Provide the (X, Y) coordinate of the cell's center where the given text is located.  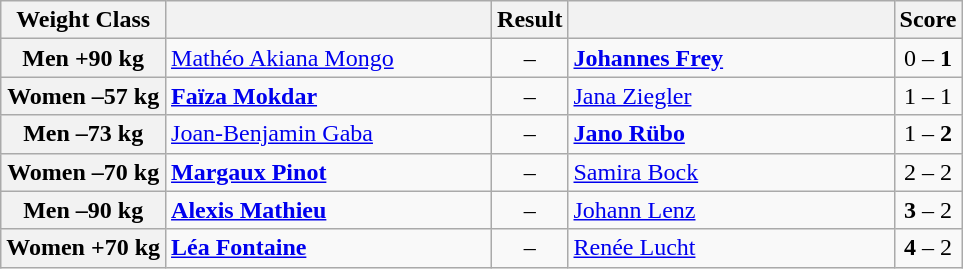
Samira Bock (731, 172)
Jano Rübo (731, 134)
Mathéo Akiana Mongo (329, 58)
1 – 2 (928, 134)
Score (928, 20)
Result (530, 20)
4 – 2 (928, 248)
1 – 1 (928, 96)
Men +90 kg (84, 58)
Men –90 kg (84, 210)
Women +70 kg (84, 248)
Johannes Frey (731, 58)
Men –73 kg (84, 134)
Women –70 kg (84, 172)
Jana Ziegler (731, 96)
Faïza Mokdar (329, 96)
Women –57 kg (84, 96)
0 – 1 (928, 58)
Weight Class (84, 20)
Renée Lucht (731, 248)
Margaux Pinot (329, 172)
Alexis Mathieu (329, 210)
2 – 2 (928, 172)
3 – 2 (928, 210)
Joan-Benjamin Gaba (329, 134)
Léa Fontaine (329, 248)
Johann Lenz (731, 210)
